Return (X, Y) of the center of cell containing provided text 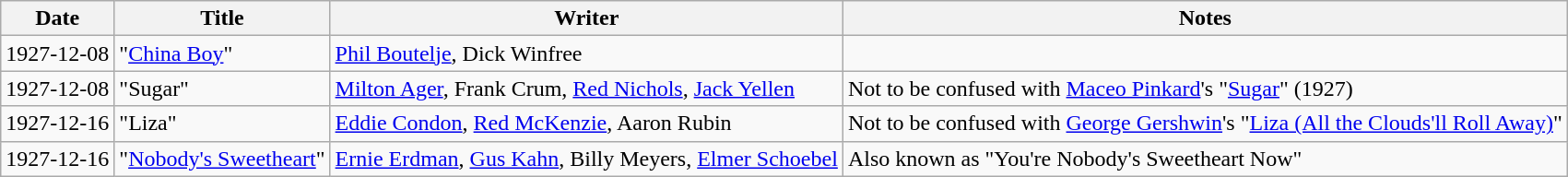
Writer (586, 18)
Notes (1205, 18)
Not to be confused with Maceo Pinkard's "Sugar" (1927) (1205, 88)
Milton Ager, Frank Crum, Red Nichols, Jack Yellen (586, 88)
Date (57, 18)
Ernie Erdman, Gus Kahn, Billy Meyers, Elmer Schoebel (586, 159)
"China Boy" (222, 53)
"Liza" (222, 124)
Eddie Condon, Red McKenzie, Aaron Rubin (586, 124)
Not to be confused with George Gershwin's "Liza (All the Clouds'll Roll Away)" (1205, 124)
Also known as "You're Nobody's Sweetheart Now" (1205, 159)
"Sugar" (222, 88)
"Nobody's Sweetheart" (222, 159)
Phil Boutelje, Dick Winfree (586, 53)
Title (222, 18)
